Identify which cell holds the provided text, then report its [x, y] central coordinate. 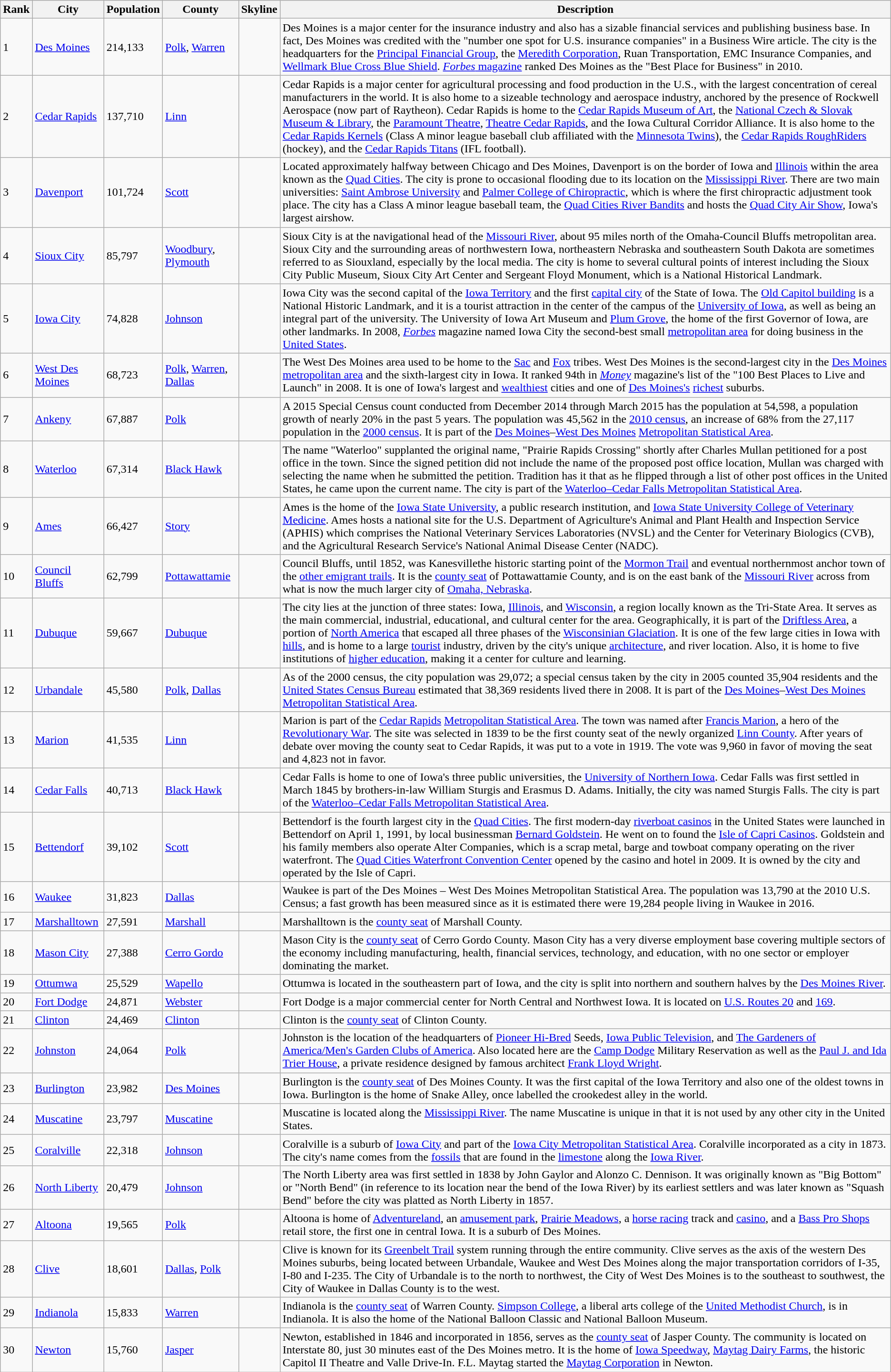
Marshall [200, 922]
Clive [68, 1269]
Wapello [200, 984]
3 [16, 192]
10 [16, 576]
Cerro Gordo [200, 953]
Dallas [200, 897]
Polk, Dallas [200, 689]
21 [16, 1020]
Mason City [68, 953]
27,388 [133, 953]
19,565 [133, 1224]
Davenport [68, 192]
30 [16, 1350]
28 [16, 1269]
Iowa City [68, 318]
8 [16, 469]
14 [16, 790]
18 [16, 953]
15,760 [133, 1350]
Webster [200, 1002]
9 [16, 526]
Bettendorf [68, 847]
Waterloo [68, 469]
20 [16, 1002]
Description [585, 10]
67,887 [133, 419]
2 [16, 116]
4 [16, 255]
45,580 [133, 689]
Pottawattamie [200, 576]
74,828 [133, 318]
24,469 [133, 1020]
Altoona [68, 1224]
Marshalltown is the county seat of Marshall County. [585, 922]
Indianola [68, 1313]
31,823 [133, 897]
Marshalltown [68, 922]
17 [16, 922]
19 [16, 984]
15 [16, 847]
Fort Dodge is a major commercial center for North Central and Northwest Iowa. It is located on U.S. Routes 20 and 169. [585, 1002]
Ankeny [68, 419]
Newton [68, 1350]
Sioux City [68, 255]
23,797 [133, 1119]
1 [16, 47]
23,982 [133, 1088]
Skyline [259, 10]
101,724 [133, 192]
59,667 [133, 633]
27 [16, 1224]
68,723 [133, 375]
Ames [68, 526]
25,529 [133, 984]
13 [16, 740]
Warren [200, 1313]
Polk, Warren [200, 47]
Population [133, 10]
Ottumwa [68, 984]
214,133 [133, 47]
Burlington [68, 1088]
Cedar Rapids [68, 116]
67,314 [133, 469]
62,799 [133, 576]
24,871 [133, 1002]
137,710 [133, 116]
16 [16, 897]
29 [16, 1313]
11 [16, 633]
Coralville [68, 1150]
40,713 [133, 790]
Story [200, 526]
Marion [68, 740]
North Liberty [68, 1187]
12 [16, 689]
Fort Dodge [68, 1002]
County [200, 10]
Waukee [68, 897]
West Des Moines [68, 375]
23 [16, 1088]
Muscatine is located along the Mississippi River. The name Muscatine is unique in that it is not used by any other city in the United States. [585, 1119]
26 [16, 1187]
Council Bluffs [68, 576]
Ottumwa is located in the southeastern part of Iowa, and the city is split into northern and southern halves by the Des Moines River. [585, 984]
7 [16, 419]
Woodbury, Plymouth [200, 255]
Urbandale [68, 689]
22,318 [133, 1150]
Polk, Warren, Dallas [200, 375]
41,535 [133, 740]
Johnston [68, 1051]
20,479 [133, 1187]
15,833 [133, 1313]
22 [16, 1051]
Rank [16, 10]
5 [16, 318]
Cedar Falls [68, 790]
25 [16, 1150]
39,102 [133, 847]
6 [16, 375]
Jasper [200, 1350]
City [68, 10]
18,601 [133, 1269]
Clinton is the county seat of Clinton County. [585, 1020]
27,591 [133, 922]
Dallas, Polk [200, 1269]
66,427 [133, 526]
24,064 [133, 1051]
24 [16, 1119]
85,797 [133, 255]
